Search for the cell housing the specified text and yield its (x, y) center coordinate. 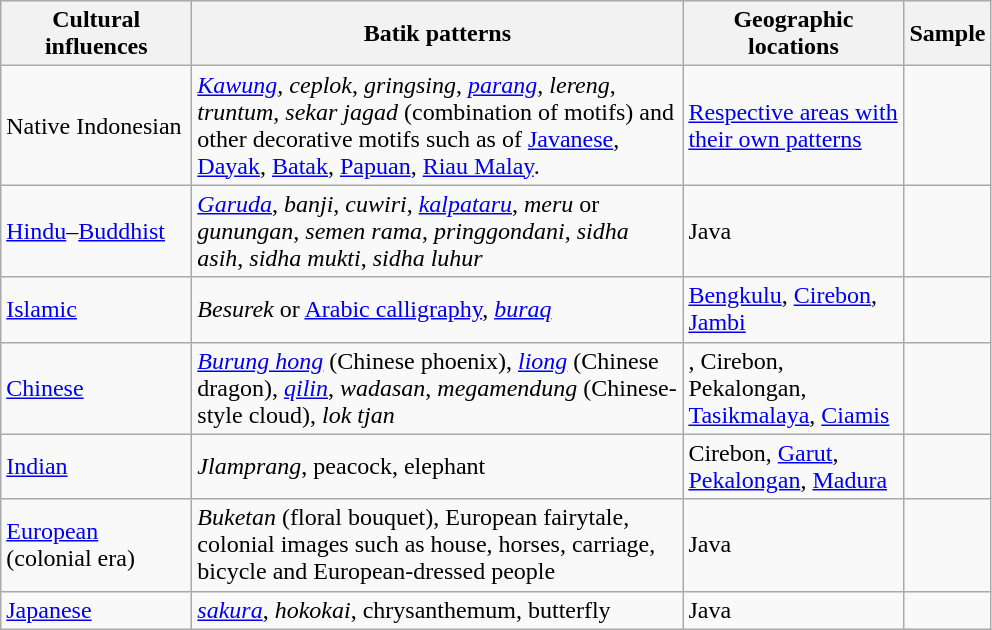
Respective areas with their own patterns (794, 126)
, Cirebon, Pekalongan, Tasikmalaya, Ciamis (794, 388)
Burung hong (Chinese phoenix), liong (Chinese dragon), qilin, wadasan, megamendung (Chinese-style cloud), lok tjan (438, 388)
Besurek or Arabic calligraphy, buraq (438, 310)
Bengkulu, Cirebon, Jambi (794, 310)
Cultural influences (96, 34)
Buketan (floral bouquet), European fairytale, colonial images such as house, horses, carriage, bicycle and European-dressed people (438, 545)
Sample (948, 34)
Indian (96, 466)
Garuda, banji, cuwiri, kalpataru, meru or gunungan, semen rama, pringgondani, sidha asih, sidha mukti, sidha luhur (438, 231)
sakura, hokokai, chrysanthemum, butterfly (438, 610)
Cirebon, Garut, Pekalongan, Madura (794, 466)
Batik patterns (438, 34)
Chinese (96, 388)
Japanese (96, 610)
Islamic (96, 310)
Geographic locations (794, 34)
Jlamprang, peacock, elephant (438, 466)
Hindu–Buddhist (96, 231)
Native Indonesian (96, 126)
European (colonial era) (96, 545)
